Search for the cell housing the specified text and yield its (X, Y) center coordinate. 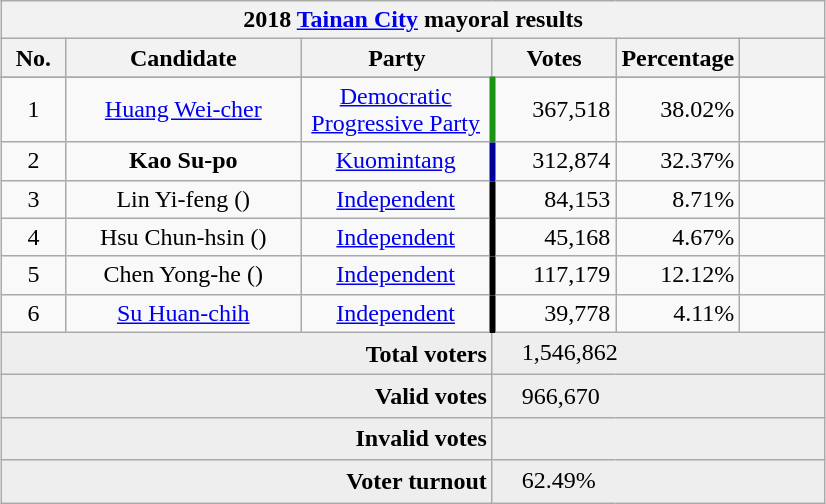
Total voters (248, 354)
Chen Yong-he () (183, 275)
39,778 (554, 313)
2018 Tainan City mayoral results (414, 20)
117,179 (554, 275)
4.67% (678, 237)
Votes (554, 58)
4.11% (678, 313)
2 (34, 161)
4 (34, 237)
966,670 (658, 396)
12.12% (678, 275)
6 (34, 313)
1,546,862 (658, 354)
Kuomintang (396, 161)
Voter turnout (248, 482)
Su Huan-chih (183, 313)
Invalid votes (248, 438)
3 (34, 199)
Hsu Chun-hsin () (183, 237)
Party (396, 58)
Huang Wei-cher (183, 110)
32.37% (678, 161)
45,168 (554, 237)
Democratic Progressive Party (396, 110)
84,153 (554, 199)
312,874 (554, 161)
62.49% (658, 482)
Lin Yi-feng () (183, 199)
Valid votes (248, 396)
1 (34, 110)
367,518 (554, 110)
38.02% (678, 110)
No. (34, 58)
5 (34, 275)
Percentage (678, 58)
Kao Su-po (183, 161)
8.71% (678, 199)
Candidate (183, 58)
